Find where the given text appears and provide that cell's center as (x, y) coordinate. 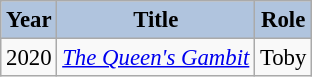
Toby (284, 58)
Role (284, 20)
2020 (29, 58)
Year (29, 20)
Title (156, 20)
The Queen's Gambit (156, 58)
